Provide the [x, y] coordinate of the cell's center where the given text is located.  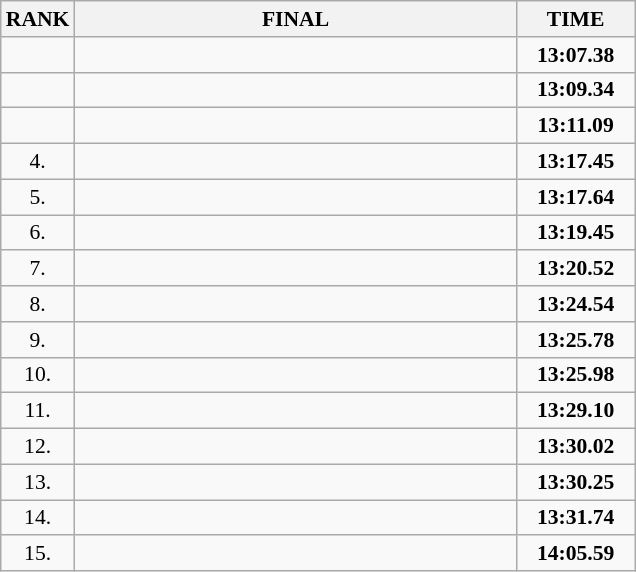
7. [38, 269]
13:25.78 [576, 340]
FINAL [295, 19]
13. [38, 482]
13:30.02 [576, 447]
15. [38, 554]
13:09.34 [576, 90]
6. [38, 233]
13:17.45 [576, 162]
13:07.38 [576, 55]
13:30.25 [576, 482]
13:31.74 [576, 518]
8. [38, 304]
12. [38, 447]
RANK [38, 19]
14:05.59 [576, 554]
13:29.10 [576, 411]
11. [38, 411]
14. [38, 518]
13:19.45 [576, 233]
13:17.64 [576, 197]
13:20.52 [576, 269]
13:24.54 [576, 304]
5. [38, 197]
13:25.98 [576, 375]
10. [38, 375]
9. [38, 340]
4. [38, 162]
TIME [576, 19]
13:11.09 [576, 126]
